Identify which cell holds the provided text, then report its (x, y) central coordinate. 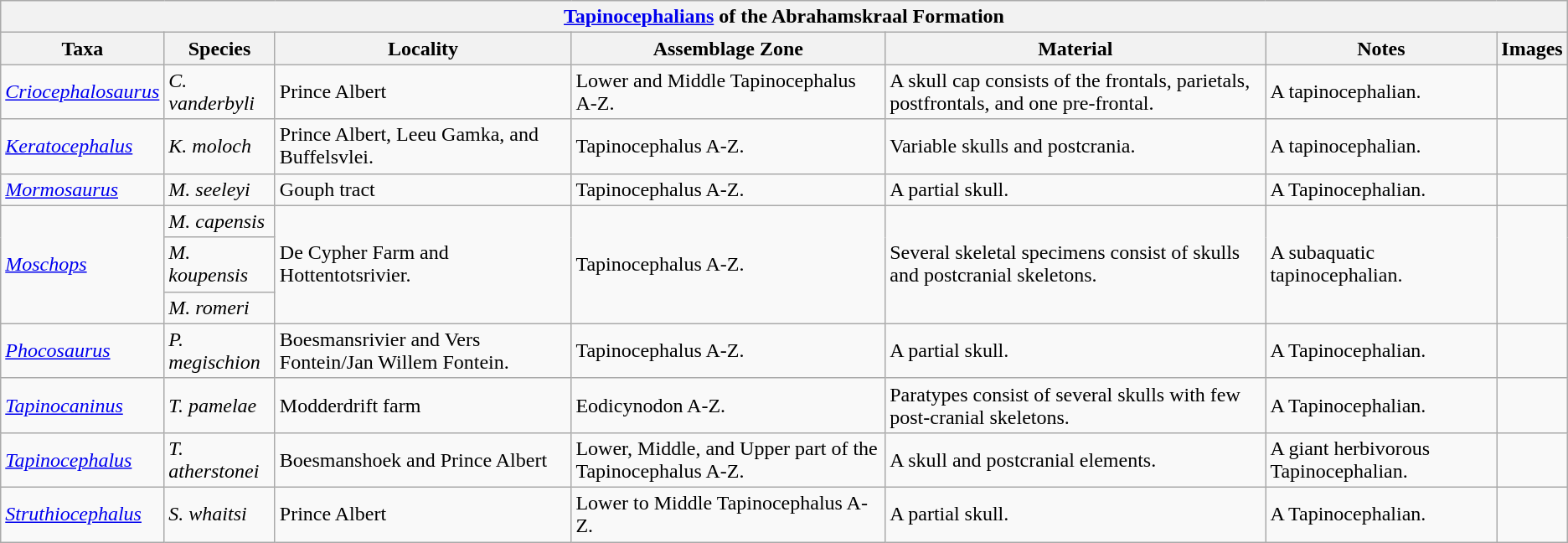
S. whaitsi (219, 515)
Notes (1381, 49)
Tapinocephalus (82, 459)
Phocosaurus (82, 350)
Gouph tract (423, 189)
M. koupensis (219, 265)
Mormosaurus (82, 189)
Tapinocephalians of the Abrahamskraal Formation (784, 17)
Boesmanshoek and Prince Albert (423, 459)
Struthiocephalus (82, 515)
A subaquatic tapinocephalian. (1381, 265)
A giant herbivorous Tapinocephalian. (1381, 459)
C. vanderbyli (219, 92)
M. capensis (219, 221)
Tapinocaninus (82, 406)
Assemblage Zone (729, 49)
Prince Albert, Leeu Gamka, and Buffelsvlei. (423, 146)
Material (1075, 49)
Modderdrift farm (423, 406)
A skull cap consists of the frontals, parietals, postfrontals, and one pre-frontal. (1075, 92)
Taxa (82, 49)
Boesmansrivier and Vers Fontein/Jan Willem Fontein. (423, 350)
Locality (423, 49)
Images (1532, 49)
T. pamelae (219, 406)
Paratypes consist of several skulls with few post-cranial skeletons. (1075, 406)
Species (219, 49)
De Cypher Farm and Hottentotsrivier. (423, 265)
M. romeri (219, 308)
P. megischion (219, 350)
Lower to Middle Tapinocephalus A-Z. (729, 515)
Several skeletal specimens consist of skulls and postcranial skeletons. (1075, 265)
Lower, Middle, and Upper part of the Tapinocephalus A-Z. (729, 459)
M. seeleyi (219, 189)
Criocephalosaurus (82, 92)
T. atherstonei (219, 459)
Keratocephalus (82, 146)
Lower and Middle Tapinocephalus A-Z. (729, 92)
A skull and postcranial elements. (1075, 459)
Moschops (82, 265)
Variable skulls and postcrania. (1075, 146)
K. moloch (219, 146)
Eodicynodon A-Z. (729, 406)
